Output the [x, y] coordinate of the center of the cell containing the given text.  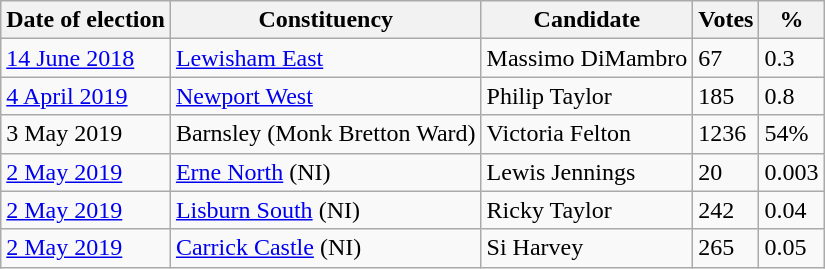
Date of election [86, 20]
Victoria Felton [587, 134]
0.8 [792, 96]
Lisburn South (NI) [326, 210]
Barnsley (Monk Bretton Ward) [326, 134]
Newport West [326, 96]
Lewisham East [326, 58]
0.05 [792, 248]
Si Harvey [587, 248]
242 [726, 210]
0.04 [792, 210]
20 [726, 172]
Massimo DiMambro [587, 58]
Carrick Castle (NI) [326, 248]
4 April 2019 [86, 96]
Philip Taylor [587, 96]
14 June 2018 [86, 58]
% [792, 20]
0.3 [792, 58]
185 [726, 96]
0.003 [792, 172]
67 [726, 58]
265 [726, 248]
Erne North (NI) [326, 172]
Constituency [326, 20]
54% [792, 134]
1236 [726, 134]
Lewis Jennings [587, 172]
Ricky Taylor [587, 210]
3 May 2019 [86, 134]
Candidate [587, 20]
Votes [726, 20]
